Determine the [x, y] coordinate at the center of the cell enclosing the given text.  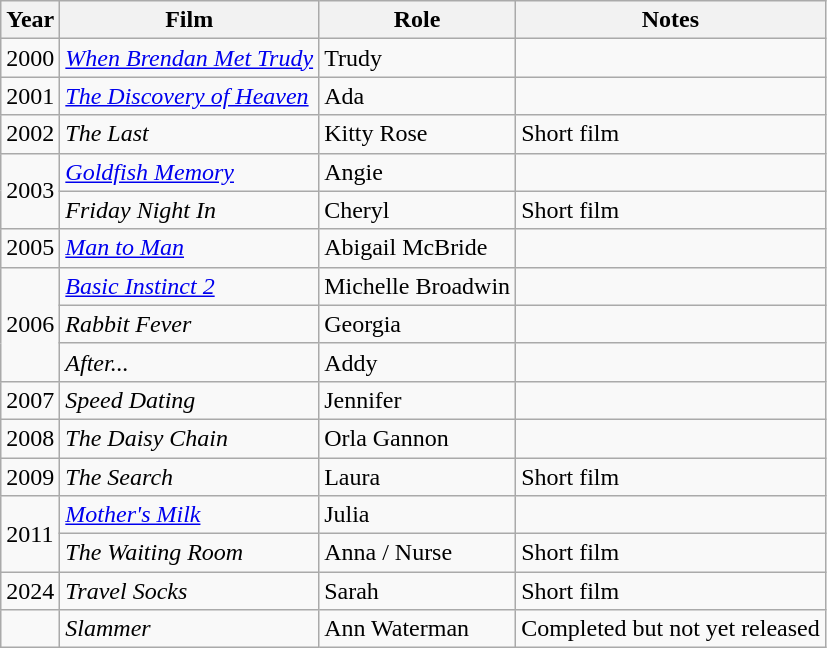
2000 [30, 58]
Slammer [190, 629]
Basic Instinct 2 [190, 286]
2002 [30, 134]
Goldfish Memory [190, 172]
Addy [418, 362]
The Search [190, 477]
Kitty Rose [418, 134]
Film [190, 20]
The Waiting Room [190, 553]
Man to Man [190, 248]
Anna / Nurse [418, 553]
2005 [30, 248]
Angie [418, 172]
Notes [671, 20]
Rabbit Fever [190, 324]
2024 [30, 591]
Jennifer [418, 400]
Friday Night In [190, 210]
After... [190, 362]
Georgia [418, 324]
2001 [30, 96]
Ada [418, 96]
Travel Socks [190, 591]
The Last [190, 134]
Michelle Broadwin [418, 286]
Sarah [418, 591]
Laura [418, 477]
Cheryl [418, 210]
Mother's Milk [190, 515]
Role [418, 20]
Ann Waterman [418, 629]
Speed Dating [190, 400]
Orla Gannon [418, 438]
Year [30, 20]
The Discovery of Heaven [190, 96]
Julia [418, 515]
Trudy [418, 58]
Abigail McBride [418, 248]
Completed but not yet released [671, 629]
2006 [30, 324]
2011 [30, 534]
2008 [30, 438]
When Brendan Met Trudy [190, 58]
The Daisy Chain [190, 438]
2003 [30, 191]
2009 [30, 477]
2007 [30, 400]
